Pinpoint the cell where the given text exists, returning its (X, Y) midpoint coordinate. 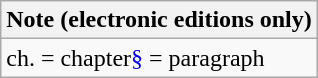
ch. = chapter§ = paragraph (160, 58)
Note (electronic editions only) (160, 20)
